Scan for the cell matching the given text and deliver its [x, y] coordinate at center. 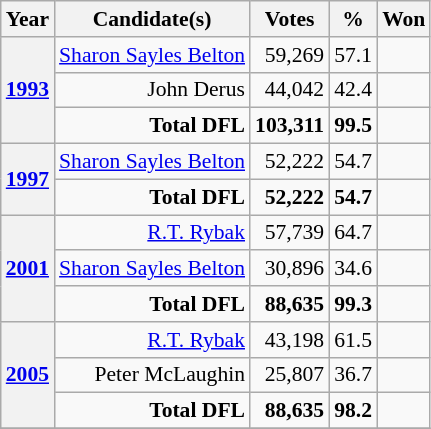
34.6 [353, 269]
42.4 [353, 90]
57,739 [290, 233]
John Derus [152, 90]
98.2 [353, 411]
2005 [28, 376]
64.7 [353, 233]
36.7 [353, 375]
103,311 [290, 126]
61.5 [353, 340]
99.5 [353, 126]
44,042 [290, 90]
57.1 [353, 55]
Votes [290, 19]
Candidate(s) [152, 19]
1997 [28, 180]
2001 [28, 268]
% [353, 19]
99.3 [353, 304]
1993 [28, 90]
59,269 [290, 55]
43,198 [290, 340]
25,807 [290, 375]
30,896 [290, 269]
Peter McLaughin [152, 375]
Won [404, 19]
Year [28, 19]
